Pinpoint the cell where the given text exists, returning its [x, y] midpoint coordinate. 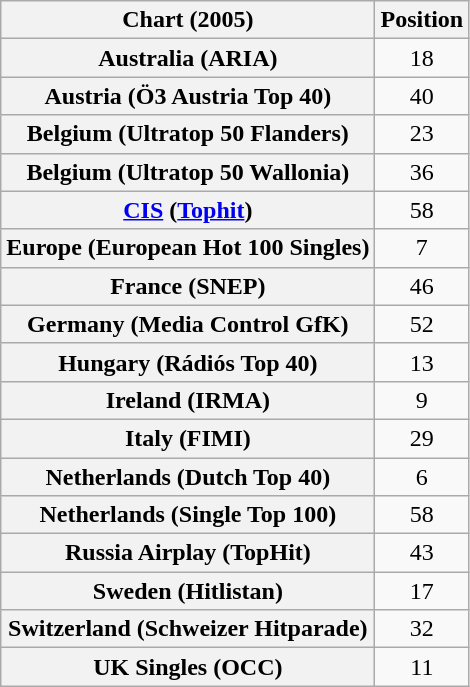
Europe (European Hot 100 Singles) [188, 248]
Australia (ARIA) [188, 58]
Ireland (IRMA) [188, 400]
23 [422, 134]
Hungary (Rádiós Top 40) [188, 362]
Belgium (Ultratop 50 Flanders) [188, 134]
Belgium (Ultratop 50 Wallonia) [188, 172]
43 [422, 553]
Position [422, 20]
Germany (Media Control GfK) [188, 324]
CIS (Tophit) [188, 210]
UK Singles (OCC) [188, 667]
Russia Airplay (TopHit) [188, 553]
France (SNEP) [188, 286]
13 [422, 362]
36 [422, 172]
Switzerland (Schweizer Hitparade) [188, 629]
52 [422, 324]
Austria (Ö3 Austria Top 40) [188, 96]
Chart (2005) [188, 20]
6 [422, 477]
32 [422, 629]
Italy (FIMI) [188, 438]
17 [422, 591]
9 [422, 400]
Netherlands (Single Top 100) [188, 515]
29 [422, 438]
Sweden (Hitlistan) [188, 591]
7 [422, 248]
46 [422, 286]
11 [422, 667]
Netherlands (Dutch Top 40) [188, 477]
18 [422, 58]
40 [422, 96]
